Extract the (x, y) coordinate from the center of the cell holding the provided text.  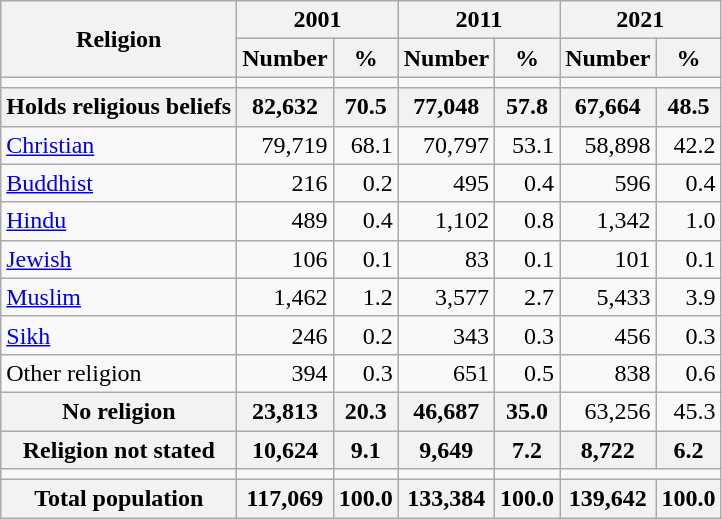
Jewish (119, 259)
70,797 (446, 145)
2011 (478, 20)
0.8 (528, 221)
139,642 (608, 499)
9,649 (446, 449)
1.2 (366, 297)
57.8 (528, 107)
67,664 (608, 107)
495 (446, 183)
Christian (119, 145)
53.1 (528, 145)
3.9 (688, 297)
68.1 (366, 145)
35.0 (528, 411)
48.5 (688, 107)
77,048 (446, 107)
246 (285, 335)
6.2 (688, 449)
838 (608, 373)
3,577 (446, 297)
20.3 (366, 411)
Total population (119, 499)
2021 (640, 20)
1,462 (285, 297)
651 (446, 373)
79,719 (285, 145)
1,342 (608, 221)
133,384 (446, 499)
456 (608, 335)
489 (285, 221)
596 (608, 183)
1,102 (446, 221)
45.3 (688, 411)
0.6 (688, 373)
Religion not stated (119, 449)
1.0 (688, 221)
8,722 (608, 449)
42.2 (688, 145)
0.5 (528, 373)
2.7 (528, 297)
Muslim (119, 297)
106 (285, 259)
9.1 (366, 449)
58,898 (608, 145)
63,256 (608, 411)
394 (285, 373)
10,624 (285, 449)
83 (446, 259)
7.2 (528, 449)
Other religion (119, 373)
Religion (119, 39)
23,813 (285, 411)
Hindu (119, 221)
Sikh (119, 335)
216 (285, 183)
Buddhist (119, 183)
101 (608, 259)
Holds religious beliefs (119, 107)
82,632 (285, 107)
46,687 (446, 411)
343 (446, 335)
No religion (119, 411)
2001 (318, 20)
117,069 (285, 499)
5,433 (608, 297)
70.5 (366, 107)
